Locate the cell with the specified text and output its (X, Y) center coordinate. 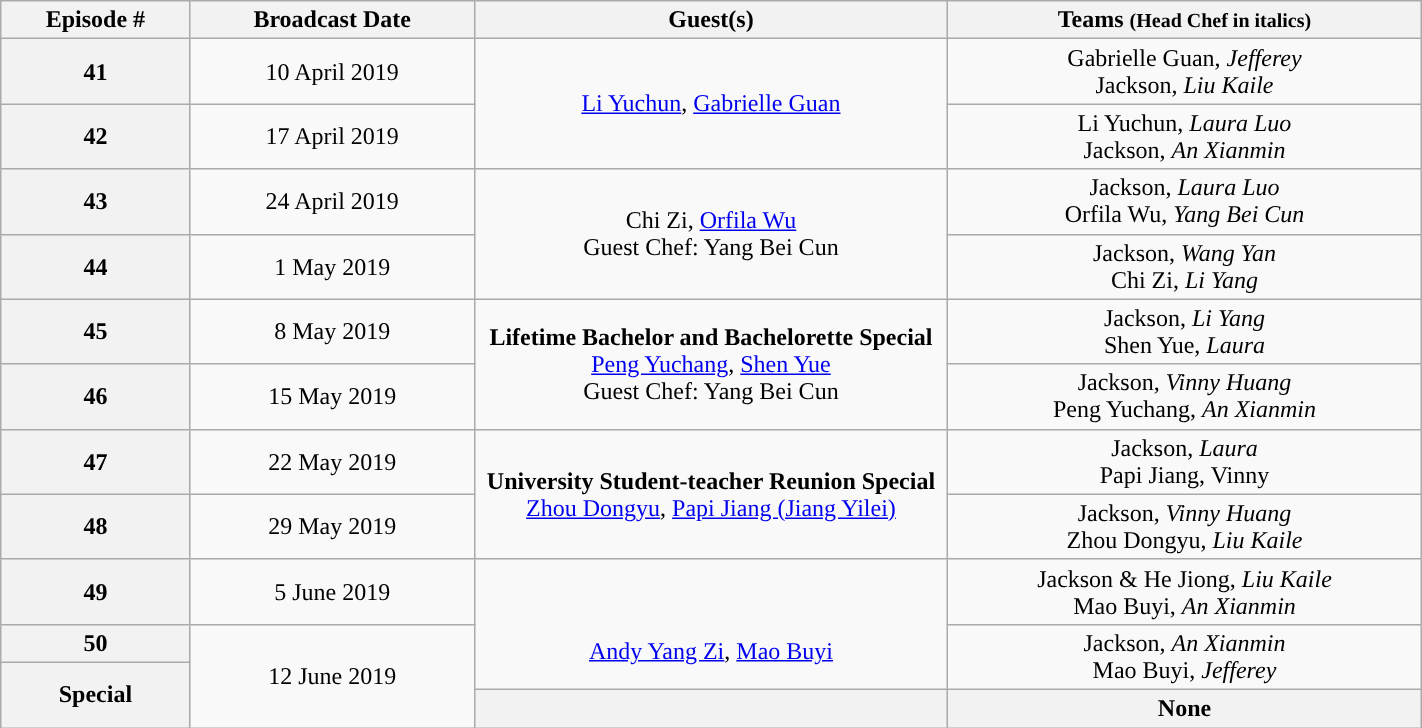
Lifetime Bachelor and Bachelorette SpecialPeng Yuchang, Shen YueGuest Chef: Yang Bei Cun (711, 364)
Teams (Head Chef in italics) (1185, 20)
46 (96, 396)
45 (96, 332)
Guest(s) (711, 20)
24 April 2019 (332, 202)
10 April 2019 (332, 72)
43 (96, 202)
Jackson, Vinny HuangPeng Yuchang, An Xianmin (1185, 396)
22 May 2019 (332, 462)
Gabrielle Guan, JeffereyJackson, Liu Kaile (1185, 72)
49 (96, 592)
17 April 2019 (332, 136)
Broadcast Date (332, 20)
Chi Zi, Orfila WuGuest Chef: Yang Bei Cun (711, 234)
Jackson, LauraPapi Jiang, Vinny (1185, 462)
Jackson, An XianminMao Buyi, Jefferey (1185, 656)
47 (96, 462)
Li Yuchun, Laura LuoJackson, An Xianmin (1185, 136)
Jackson, Wang YanChi Zi, Li Yang (1185, 266)
Jackson, Vinny HuangZhou Dongyu, Liu Kaile (1185, 526)
Special (96, 694)
50 (96, 643)
University Student-teacher Reunion SpecialZhou Dongyu, Papi Jiang (Jiang Yilei) (711, 494)
Episode # (96, 20)
29 May 2019 (332, 526)
42 (96, 136)
41 (96, 72)
1 May 2019 (332, 266)
44 (96, 266)
12 June 2019 (332, 676)
Andy Yang Zi, Mao Buyi (711, 624)
48 (96, 526)
None (1185, 708)
5 June 2019 (332, 592)
Li Yuchun, Gabrielle Guan (711, 104)
8 May 2019 (332, 332)
15 May 2019 (332, 396)
Jackson, Li YangShen Yue, Laura (1185, 332)
Jackson, Laura LuoOrfila Wu, Yang Bei Cun (1185, 202)
Jackson & He Jiong, Liu KaileMao Buyi, An Xianmin (1185, 592)
